Detect which cell encompasses the target text, then output its [x, y] center coordinate. 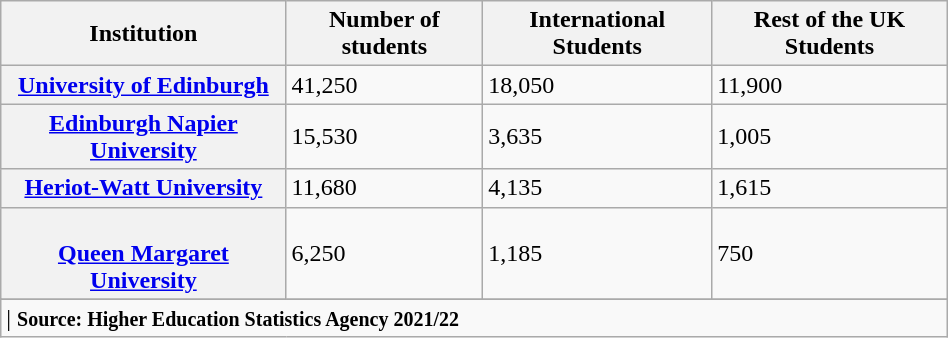
41,250 [384, 85]
Number of students [384, 34]
11,900 [830, 85]
1,005 [830, 136]
6,250 [384, 253]
Heriot-Watt University [144, 188]
15,530 [384, 136]
Rest of the UK Students [830, 34]
750 [830, 253]
International Students [598, 34]
4,135 [598, 188]
University of Edinburgh [144, 85]
11,680 [384, 188]
Institution [144, 34]
1,615 [830, 188]
Queen Margaret University [144, 253]
18,050 [598, 85]
3,635 [598, 136]
1,185 [598, 253]
Edinburgh Napier University [144, 136]
| Source: Higher Education Statistics Agency 2021/22 [474, 318]
